Capture the cell that displays the provided text and extract its (X, Y) central coordinate. 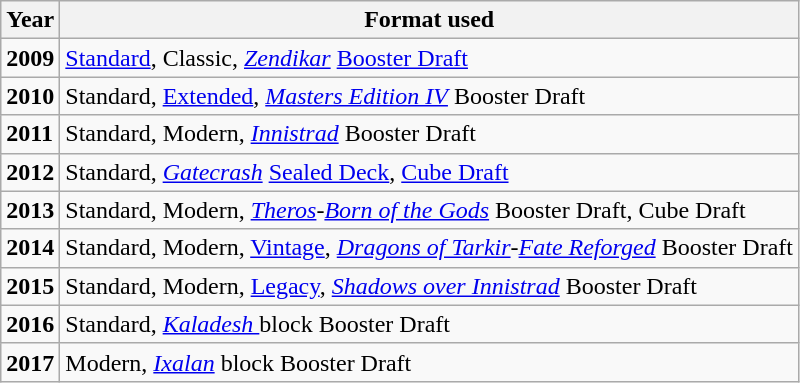
2009 (30, 58)
2016 (30, 324)
Standard, Modern, Theros-Born of the Gods Booster Draft, Cube Draft (430, 210)
2015 (30, 286)
Standard, Modern, Vintage, Dragons of Tarkir-Fate Reforged Booster Draft (430, 248)
Standard, Kaladesh block Booster Draft (430, 324)
2012 (30, 172)
Format used (430, 20)
Standard, Modern, Legacy, Shadows over Innistrad Booster Draft (430, 286)
2013 (30, 210)
Standard, Gatecrash Sealed Deck, Cube Draft (430, 172)
Standard, Modern, Innistrad Booster Draft (430, 134)
Year (30, 20)
2011 (30, 134)
2014 (30, 248)
2017 (30, 362)
Standard, Extended, Masters Edition IV Booster Draft (430, 96)
Modern, Ixalan block Booster Draft (430, 362)
2010 (30, 96)
Standard, Classic, Zendikar Booster Draft (430, 58)
